Capture the cell that displays the provided text and extract its (X, Y) central coordinate. 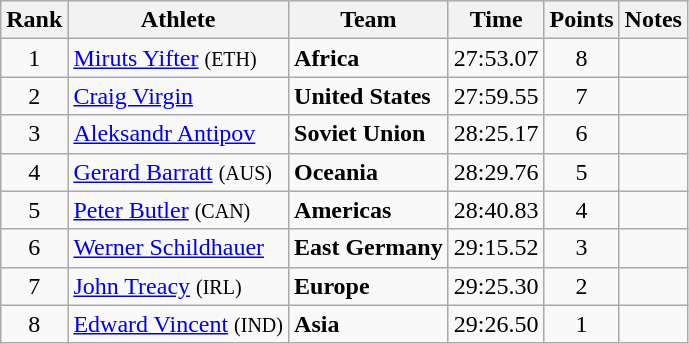
27:59.55 (496, 96)
28:40.83 (496, 210)
Americas (369, 210)
Europe (369, 286)
28:25.17 (496, 134)
29:26.50 (496, 324)
Miruts Yifter (ETH) (178, 58)
Craig Virgin (178, 96)
Time (496, 20)
Peter Butler (CAN) (178, 210)
27:53.07 (496, 58)
Team (369, 20)
28:29.76 (496, 172)
Athlete (178, 20)
Aleksandr Antipov (178, 134)
Rank (34, 20)
29:25.30 (496, 286)
East Germany (369, 248)
Notes (653, 20)
Africa (369, 58)
Points (582, 20)
Werner Schildhauer (178, 248)
Gerard Barratt (AUS) (178, 172)
John Treacy (IRL) (178, 286)
Edward Vincent (IND) (178, 324)
Asia (369, 324)
United States (369, 96)
Soviet Union (369, 134)
29:15.52 (496, 248)
Oceania (369, 172)
